Search for the cell housing the specified text and yield its [x, y] center coordinate. 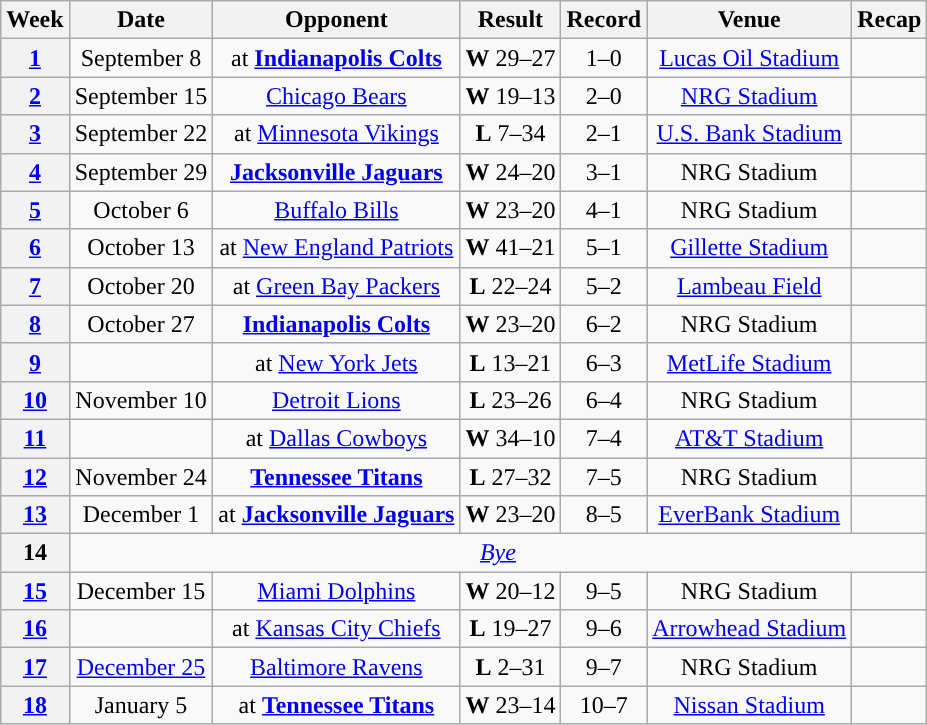
Buffalo Bills [336, 210]
Lucas Oil Stadium [750, 58]
W 20–12 [510, 591]
Venue [750, 20]
14 [35, 553]
Chicago Bears [336, 96]
at Green Bay Packers [336, 286]
6–4 [604, 400]
January 5 [141, 705]
Result [510, 20]
9 [35, 362]
at Minnesota Vikings [336, 134]
8 [35, 324]
December 25 [141, 667]
7–4 [604, 438]
2 [35, 96]
September 22 [141, 134]
at Kansas City Chiefs [336, 629]
Indianapolis Colts [336, 324]
November 24 [141, 477]
U.S. Bank Stadium [750, 134]
AT&T Stadium [750, 438]
2–0 [604, 96]
L 23–26 [510, 400]
Arrowhead Stadium [750, 629]
at Dallas Cowboys [336, 438]
Week [35, 20]
W 29–27 [510, 58]
1–0 [604, 58]
October 20 [141, 286]
Miami Dolphins [336, 591]
L 19–27 [510, 629]
L 22–24 [510, 286]
Gillette Stadium [750, 248]
September 29 [141, 172]
September 8 [141, 58]
4 [35, 172]
December 15 [141, 591]
4–1 [604, 210]
Date [141, 20]
Nissan Stadium [750, 705]
8–5 [604, 515]
September 15 [141, 96]
6–3 [604, 362]
at New York Jets [336, 362]
3 [35, 134]
MetLife Stadium [750, 362]
1 [35, 58]
18 [35, 705]
7 [35, 286]
10–7 [604, 705]
5 [35, 210]
10 [35, 400]
at New England Patriots [336, 248]
L 27–32 [510, 477]
Bye [498, 553]
9–5 [604, 591]
6–2 [604, 324]
9–6 [604, 629]
7–5 [604, 477]
Detroit Lions [336, 400]
Jacksonville Jaguars [336, 172]
L 7–34 [510, 134]
L 2–31 [510, 667]
Lambeau Field [750, 286]
W 34–10 [510, 438]
9–7 [604, 667]
L 13–21 [510, 362]
Record [604, 20]
at Tennessee Titans [336, 705]
Baltimore Ravens [336, 667]
October 6 [141, 210]
Tennessee Titans [336, 477]
at Jacksonville Jaguars [336, 515]
W 41–21 [510, 248]
October 27 [141, 324]
Opponent [336, 20]
2–1 [604, 134]
17 [35, 667]
Recap [890, 20]
at Indianapolis Colts [336, 58]
W 23–14 [510, 705]
November 10 [141, 400]
October 13 [141, 248]
3–1 [604, 172]
11 [35, 438]
5–2 [604, 286]
12 [35, 477]
6 [35, 248]
15 [35, 591]
W 24–20 [510, 172]
5–1 [604, 248]
16 [35, 629]
W 19–13 [510, 96]
13 [35, 515]
December 1 [141, 515]
EverBank Stadium [750, 515]
